Scan for the cell matching the given text and deliver its (X, Y) coordinate at center. 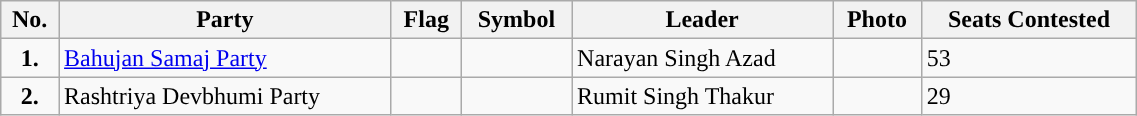
Rumit Singh Thakur (702, 96)
Photo (877, 20)
53 (1029, 58)
Party (226, 20)
Flag (426, 20)
Leader (702, 20)
1. (30, 58)
Symbol (516, 20)
29 (1029, 96)
Seats Contested (1029, 20)
Bahujan Samaj Party (226, 58)
Rashtriya Devbhumi Party (226, 96)
No. (30, 20)
Narayan Singh Azad (702, 58)
2. (30, 96)
